Determine the [x, y] coordinate at the center of the cell enclosing the given text.  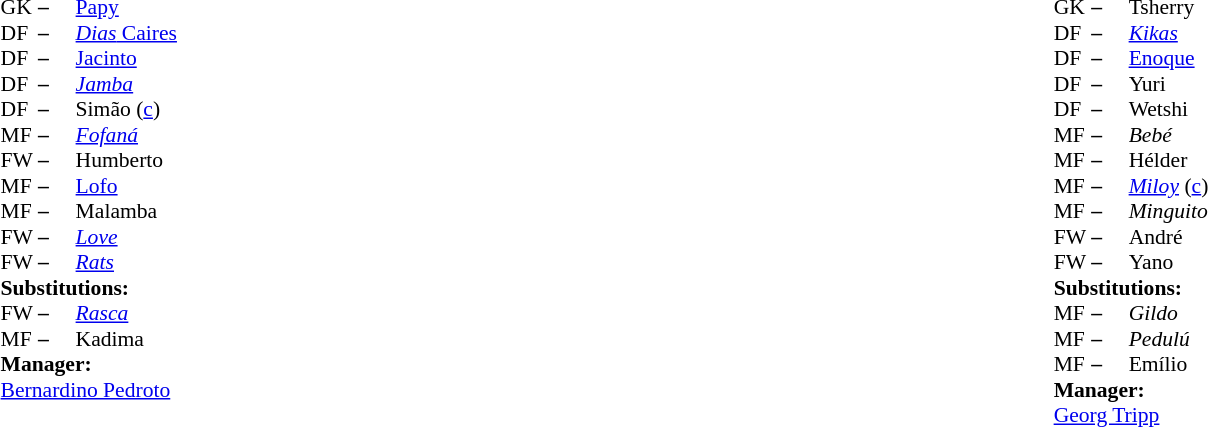
Kadima [126, 339]
Malamba [126, 211]
Jamba [126, 84]
Love [126, 237]
Manager: [89, 365]
Dias Caires [126, 33]
Lofo [126, 186]
Humberto [126, 161]
Fofaná [126, 135]
Rats [126, 263]
Bernardino Pedroto [89, 390]
Jacinto [126, 59]
Simão (c) [126, 109]
Rasca [126, 313]
Substitutions: [89, 288]
